Return the (x, y) coordinate for the center point of the cell that contains the specified text.  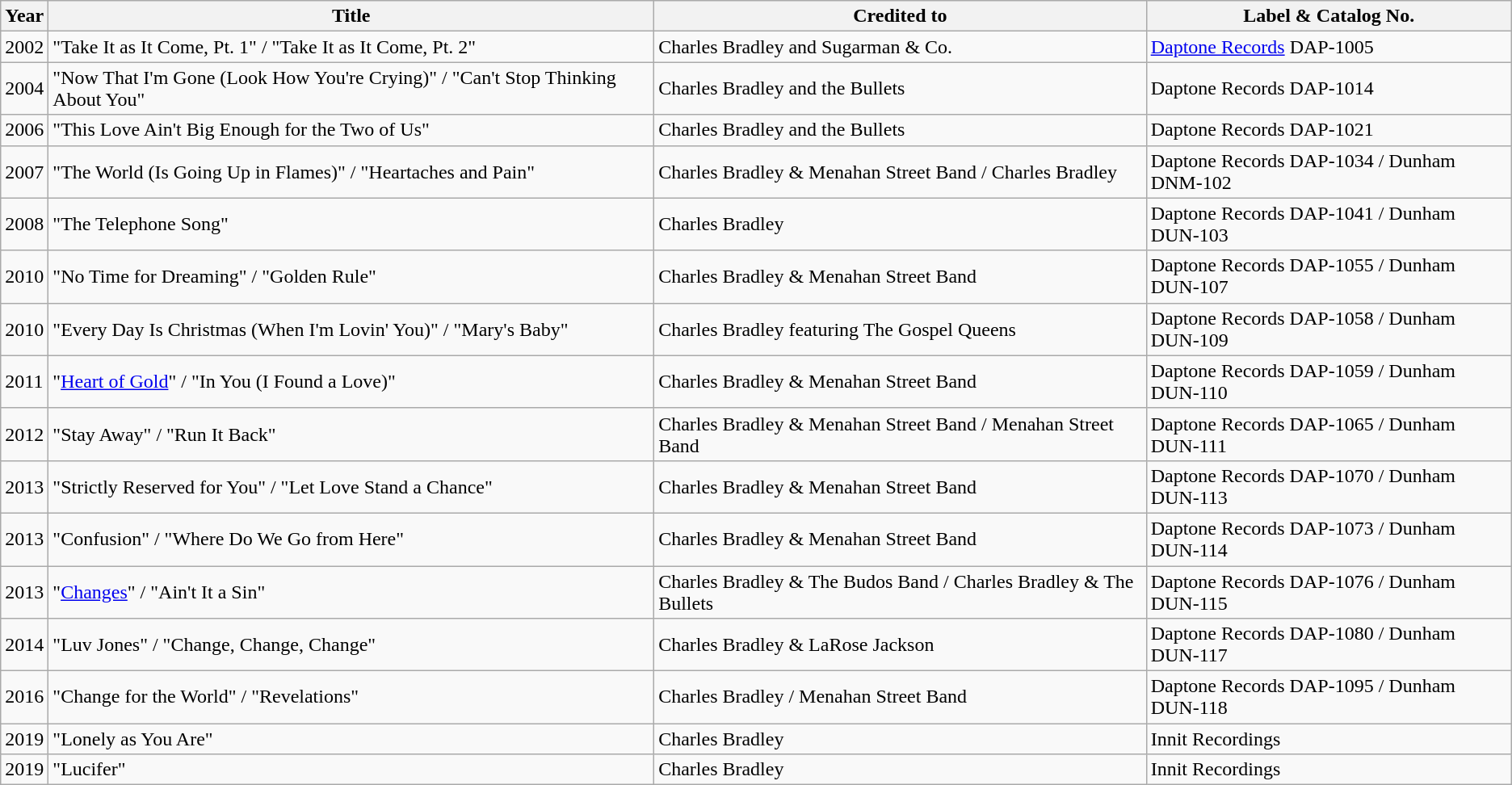
Daptone Records DAP-1058 / Dunham DUN-109 (1329, 330)
2006 (24, 130)
Daptone Records DAP-1014 (1329, 89)
"Every Day Is Christmas (When I'm Lovin' You)" / "Mary's Baby" (351, 330)
Daptone Records DAP-1005 (1329, 47)
Credited to (901, 16)
2014 (24, 644)
Daptone Records DAP-1080 / Dunham DUN-117 (1329, 644)
2016 (24, 698)
Daptone Records DAP-1070 / Dunham DUN-113 (1329, 486)
Daptone Records DAP-1055 / Dunham DUN-107 (1329, 276)
Daptone Records DAP-1073 / Dunham DUN-114 (1329, 539)
2004 (24, 89)
Daptone Records DAP-1021 (1329, 130)
Daptone Records DAP-1034 / Dunham DNM-102 (1329, 171)
Daptone Records DAP-1076 / Dunham DUN-115 (1329, 591)
"No Time for Dreaming" / "Golden Rule" (351, 276)
"Take It as It Come, Pt. 1" / "Take It as It Come, Pt. 2" (351, 47)
2011 (24, 381)
"Change for the World" / "Revelations" (351, 698)
Charles Bradley and Sugarman & Co. (901, 47)
"Stay Away" / "Run It Back" (351, 434)
2002 (24, 47)
Daptone Records DAP-1065 / Dunham DUN-111 (1329, 434)
Daptone Records DAP-1095 / Dunham DUN-118 (1329, 698)
Daptone Records DAP-1041 / Dunham DUN-103 (1329, 225)
"Now That I'm Gone (Look How You're Crying)" / "Can't Stop Thinking About You" (351, 89)
"Heart of Gold" / "In You (I Found a Love)" (351, 381)
"Lonely as You Are" (351, 739)
Charles Bradley & The Budos Band / Charles Bradley & The Bullets (901, 591)
Charles Bradley & Menahan Street Band / Menahan Street Band (901, 434)
"Lucifer" (351, 770)
"Strictly Reserved for You" / "Let Love Stand a Chance" (351, 486)
"This Love Ain't Big Enough for the Two of Us" (351, 130)
"The Telephone Song" (351, 225)
Title (351, 16)
Charles Bradley / Menahan Street Band (901, 698)
"Confusion" / "Where Do We Go from Here" (351, 539)
Label & Catalog No. (1329, 16)
Charles Bradley & LaRose Jackson (901, 644)
Charles Bradley & Menahan Street Band / Charles Bradley (901, 171)
Year (24, 16)
Daptone Records DAP-1059 / Dunham DUN-110 (1329, 381)
Charles Bradley featuring The Gospel Queens (901, 330)
2007 (24, 171)
"The World (Is Going Up in Flames)" / "Heartaches and Pain" (351, 171)
2008 (24, 225)
"Changes" / "Ain't It a Sin" (351, 591)
"Luv Jones" / "Change, Change, Change" (351, 644)
2012 (24, 434)
